Return the (x, y) coordinate for the center point of the cell that contains the specified text.  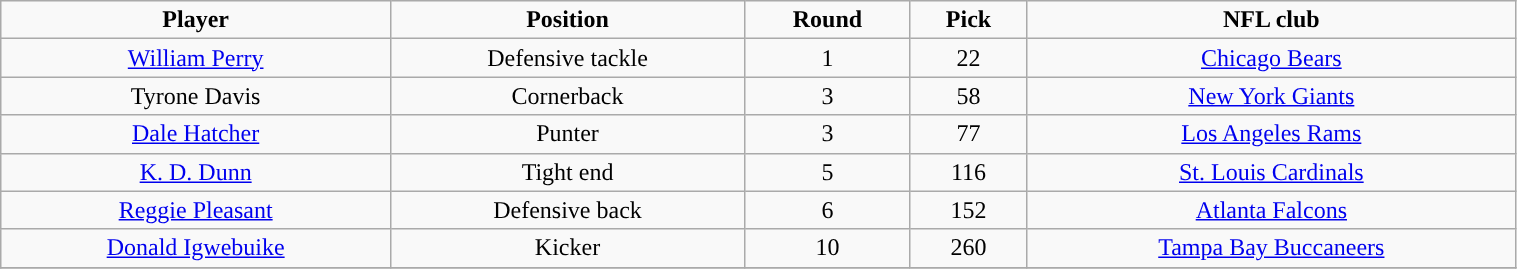
Los Angeles Rams (1272, 134)
K. D. Dunn (196, 172)
Defensive back (568, 210)
New York Giants (1272, 96)
260 (968, 248)
Tight end (568, 172)
Position (568, 20)
58 (968, 96)
6 (828, 210)
116 (968, 172)
Player (196, 20)
Reggie Pleasant (196, 210)
22 (968, 58)
St. Louis Cardinals (1272, 172)
Tampa Bay Buccaneers (1272, 248)
Chicago Bears (1272, 58)
Defensive tackle (568, 58)
Round (828, 20)
NFL club (1272, 20)
Punter (568, 134)
77 (968, 134)
Kicker (568, 248)
Atlanta Falcons (1272, 210)
Pick (968, 20)
5 (828, 172)
Cornerback (568, 96)
William Perry (196, 58)
Tyrone Davis (196, 96)
152 (968, 210)
10 (828, 248)
1 (828, 58)
Donald Igwebuike (196, 248)
Dale Hatcher (196, 134)
